Extract the (X, Y) coordinate from the center of the cell holding the provided text.  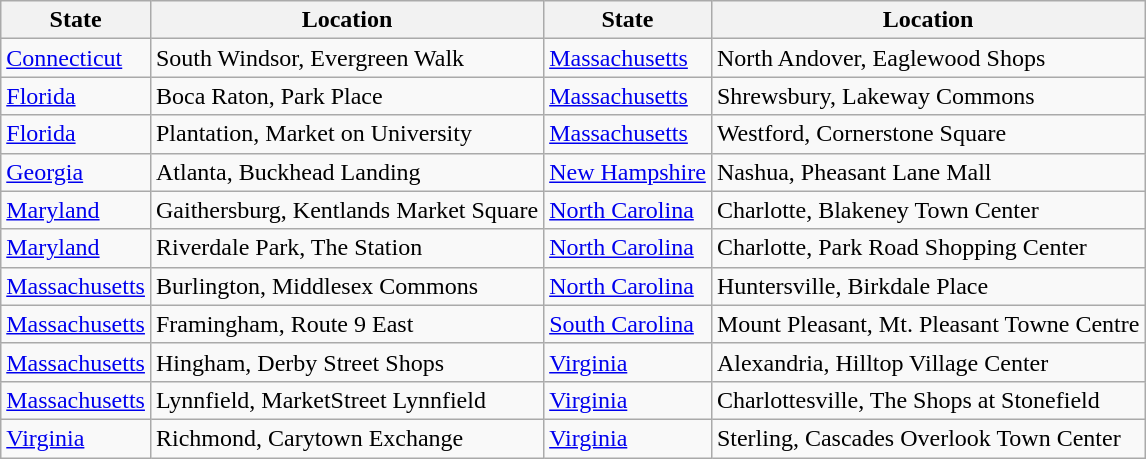
Lynnfield, MarketStreet Lynnfield (346, 400)
Shrewsbury, Lakeway Commons (928, 96)
Atlanta, Buckhead Landing (346, 172)
Plantation, Market on University (346, 134)
Boca Raton, Park Place (346, 96)
Gaithersburg, Kentlands Market Square (346, 210)
Nashua, Pheasant Lane Mall (928, 172)
Richmond, Carytown Exchange (346, 438)
Charlotte, Blakeney Town Center (928, 210)
Huntersville, Birkdale Place (928, 286)
Sterling, Cascades Overlook Town Center (928, 438)
North Andover, Eaglewood Shops (928, 58)
Charlottesville, The Shops at Stonefield (928, 400)
Georgia (76, 172)
Mount Pleasant, Mt. Pleasant Towne Centre (928, 324)
Riverdale Park, The Station (346, 248)
New Hampshire (628, 172)
Hingham, Derby Street Shops (346, 362)
Connecticut (76, 58)
South Carolina (628, 324)
Burlington, Middlesex Commons (346, 286)
Alexandria, Hilltop Village Center (928, 362)
Westford, Cornerstone Square (928, 134)
Framingham, Route 9 East (346, 324)
Charlotte, Park Road Shopping Center (928, 248)
South Windsor, Evergreen Walk (346, 58)
